Pinpoint the cell where the given text exists, returning its [X, Y] midpoint coordinate. 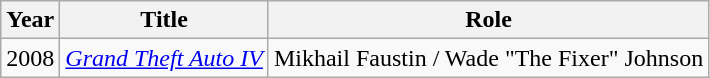
Role [488, 20]
Title [164, 20]
Mikhail Faustin / Wade "The Fixer" Johnson [488, 58]
Year [30, 20]
2008 [30, 58]
Grand Theft Auto IV [164, 58]
